Pinpoint the cell where the given text exists, returning its [X, Y] midpoint coordinate. 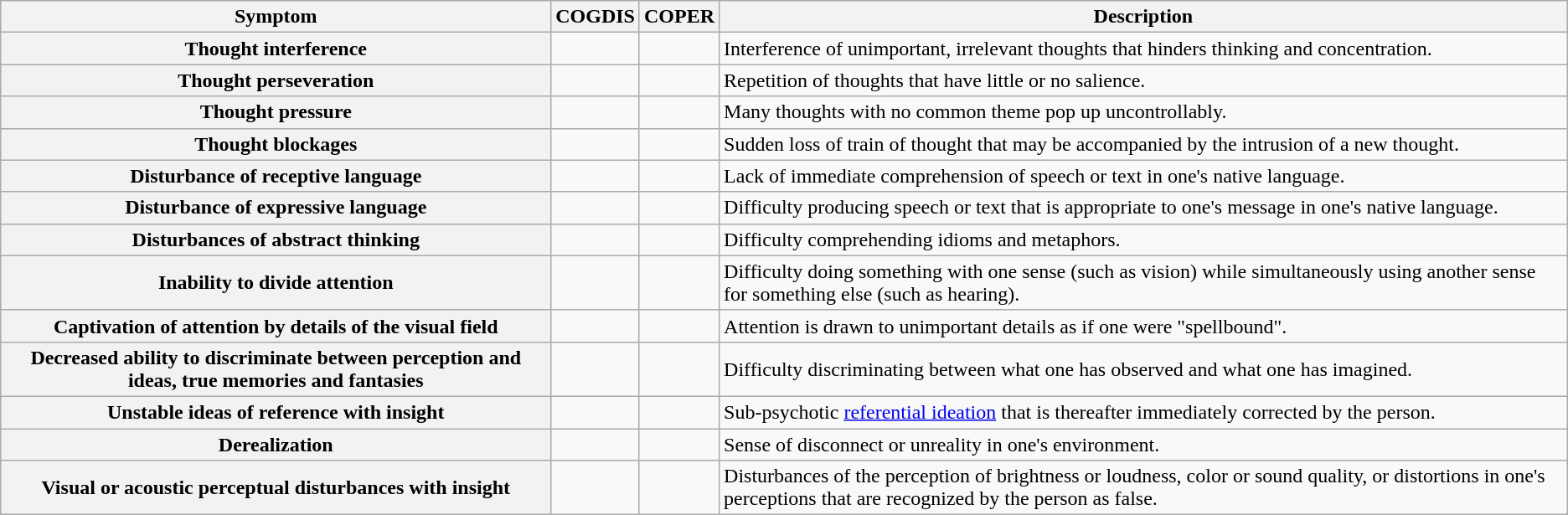
Thought interference [276, 49]
Thought blockages [276, 144]
Repetition of thoughts that have little or no salience. [1144, 80]
Decreased ability to discriminate between perception and ideas, true memories and fantasies [276, 368]
Difficulty discriminating between what one has observed and what one has imagined. [1144, 368]
Interference of unimportant, irrelevant thoughts that hinders thinking and concentration. [1144, 49]
Disturbance of receptive language [276, 176]
Inability to divide attention [276, 283]
Sudden loss of train of thought that may be accompanied by the intrusion of a new thought. [1144, 144]
Description [1144, 17]
Lack of immediate comprehension of speech or text in one's native language. [1144, 176]
Difficulty producing speech or text that is appropriate to one's message in one's native language. [1144, 208]
Difficulty comprehending idioms and metaphors. [1144, 239]
Sub-psychotic referential ideation that is thereafter immediately corrected by the person. [1144, 412]
Sense of disconnect or unreality in one's environment. [1144, 445]
Many thoughts with no common theme pop up uncontrollably. [1144, 112]
COGDIS [596, 17]
Visual or acoustic perceptual disturbances with insight [276, 487]
Thought pressure [276, 112]
Derealization [276, 445]
Disturbances of abstract thinking [276, 239]
COPER [678, 17]
Captivation of attention by details of the visual field [276, 326]
Disturbance of expressive language [276, 208]
Difficulty doing something with one sense (such as vision) while simultaneously using another sense for something else (such as hearing). [1144, 283]
Thought perseveration [276, 80]
Attention is drawn to unimportant details as if one were "spellbound". [1144, 326]
Unstable ideas of reference with insight [276, 412]
Symptom [276, 17]
